From the cell containing the given text, extract its center point as [X, Y] coordinate. 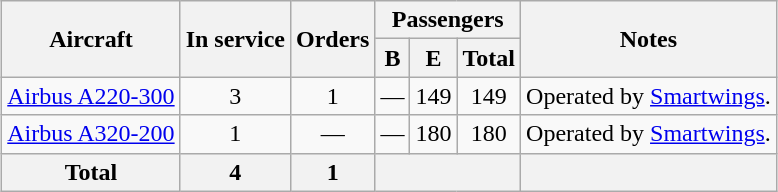
Orders [333, 39]
4 [235, 172]
Passengers [448, 20]
E [434, 58]
Aircraft [91, 39]
Airbus A320-200 [91, 134]
Airbus A220-300 [91, 96]
In service [235, 39]
Notes [649, 39]
3 [235, 96]
B [392, 58]
